Scan for the cell matching the given text and deliver its [X, Y] coordinate at center. 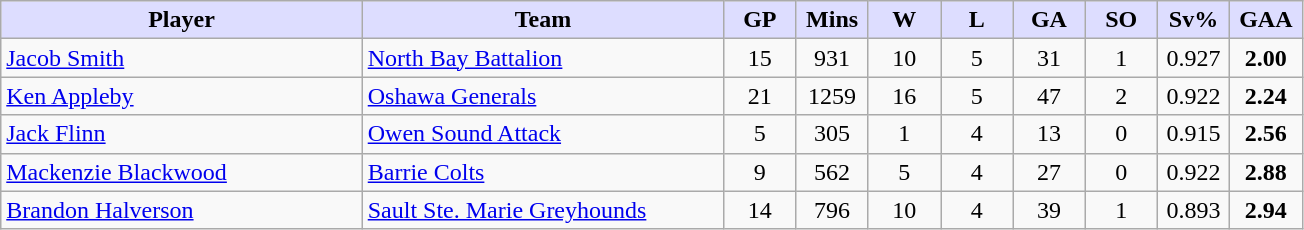
9 [760, 172]
2.88 [1266, 172]
GP [760, 20]
0.893 [1193, 210]
16 [904, 96]
2.24 [1266, 96]
27 [1049, 172]
Sv% [1193, 20]
39 [1049, 210]
562 [832, 172]
0.915 [1193, 134]
47 [1049, 96]
31 [1049, 58]
796 [832, 210]
Ken Appleby [182, 96]
W [904, 20]
14 [760, 210]
Owen Sound Attack [542, 134]
Mins [832, 20]
Brandon Halverson [182, 210]
21 [760, 96]
Jacob Smith [182, 58]
13 [1049, 134]
931 [832, 58]
15 [760, 58]
North Bay Battalion [542, 58]
L [976, 20]
Player [182, 20]
2.94 [1266, 210]
Sault Ste. Marie Greyhounds [542, 210]
GA [1049, 20]
SO [1121, 20]
GAA [1266, 20]
Barrie Colts [542, 172]
Mackenzie Blackwood [182, 172]
Oshawa Generals [542, 96]
2 [1121, 96]
0.927 [1193, 58]
305 [832, 134]
1259 [832, 96]
Jack Flinn [182, 134]
2.56 [1266, 134]
2.00 [1266, 58]
Team [542, 20]
